Determine the (X, Y) coordinate at the center of the cell enclosing the given text.  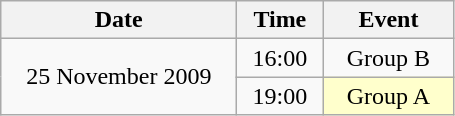
Time (280, 20)
25 November 2009 (119, 77)
Group A (388, 96)
16:00 (280, 58)
Event (388, 20)
19:00 (280, 96)
Group B (388, 58)
Date (119, 20)
